Identify which cell holds the provided text, then report its [x, y] central coordinate. 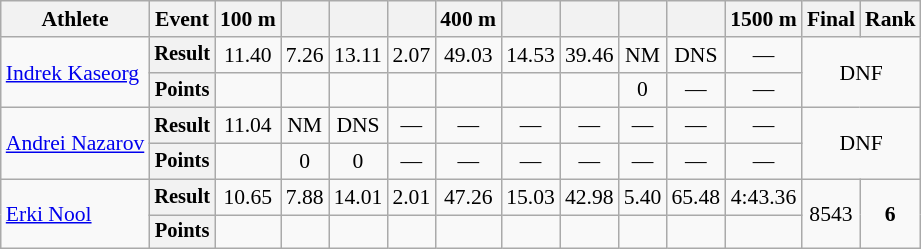
4:43.36 [764, 197]
11.04 [248, 126]
13.11 [358, 55]
15.03 [530, 197]
65.48 [696, 197]
Final [831, 19]
6 [890, 214]
Event [182, 19]
42.98 [590, 197]
Rank [890, 19]
14.01 [358, 197]
8543 [831, 214]
2.07 [411, 55]
2.01 [411, 197]
Andrei Nazarov [76, 144]
11.40 [248, 55]
5.40 [643, 197]
Indrek Kaseorg [76, 72]
400 m [468, 19]
100 m [248, 19]
47.26 [468, 197]
7.26 [305, 55]
7.88 [305, 197]
1500 m [764, 19]
Athlete [76, 19]
14.53 [530, 55]
39.46 [590, 55]
10.65 [248, 197]
Erki Nool [76, 214]
49.03 [468, 55]
